Return [x, y] of the center of cell containing provided text 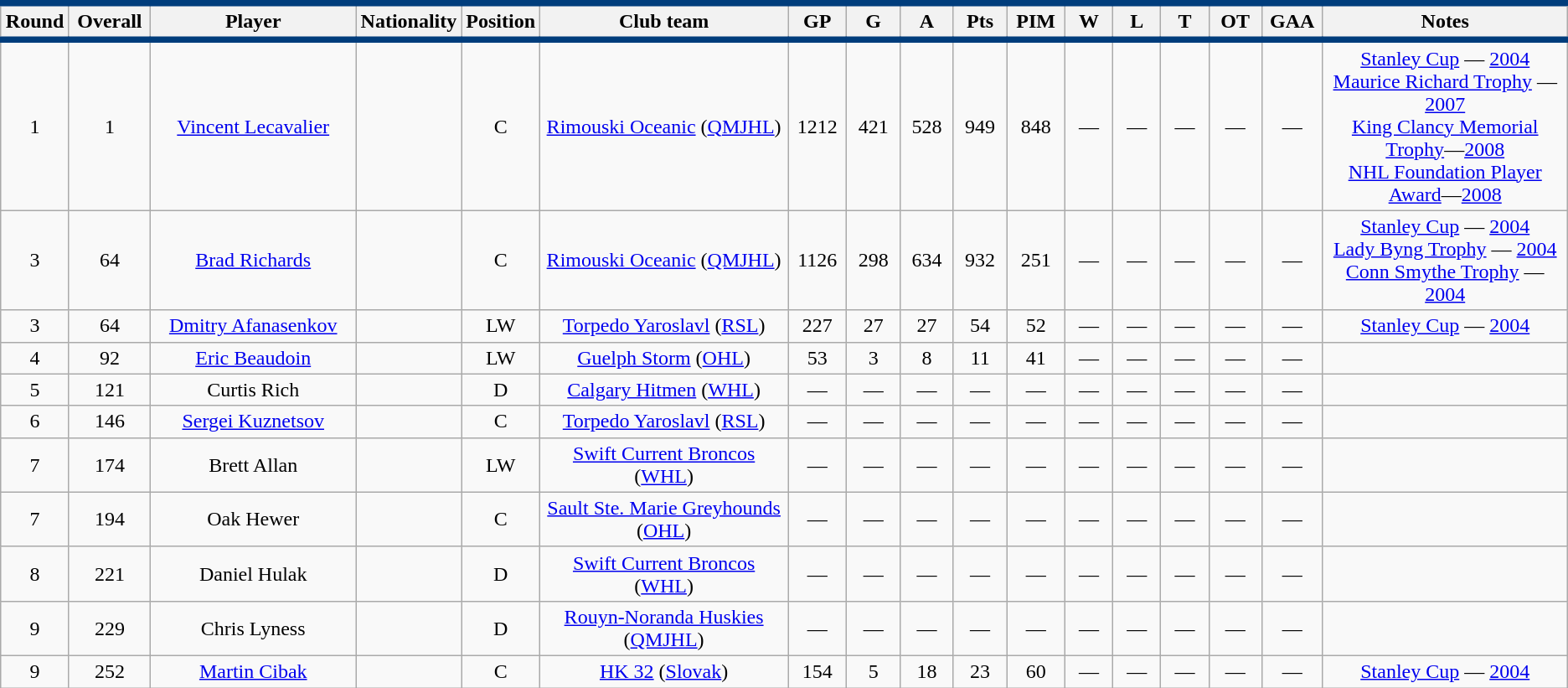
421 [874, 126]
848 [1035, 126]
Vincent Lecavalier [253, 126]
Stanley Cup — 2004Maurice Richard Trophy — 2007King Clancy Memorial Trophy—2008NHL Foundation Player Award—2008 [1445, 126]
4 [35, 358]
Guelph Storm (OHL) [664, 358]
Chris Lyness [253, 629]
18 [927, 671]
A [927, 22]
Calgary Hitmen (WHL) [664, 390]
Notes [1445, 22]
GP [818, 22]
949 [980, 126]
194 [109, 520]
Oak Hewer [253, 520]
Brett Allan [253, 464]
Nationality [409, 22]
146 [109, 422]
L [1137, 22]
Brad Richards [253, 260]
41 [1035, 358]
6 [35, 422]
Club team [664, 22]
229 [109, 629]
Martin Cibak [253, 671]
Curtis Rich [253, 390]
52 [1035, 326]
23 [980, 671]
174 [109, 464]
1126 [818, 260]
PIM [1035, 22]
251 [1035, 260]
252 [109, 671]
634 [927, 260]
W [1089, 22]
Rouyn-Noranda Huskies (QMJHL) [664, 629]
Round [35, 22]
Sergei Kuznetsov [253, 422]
Daniel Hulak [253, 573]
Pts [980, 22]
154 [818, 671]
528 [927, 126]
932 [980, 260]
G [874, 22]
Player [253, 22]
Stanley Cup — 2004Lady Byng Trophy — 2004Conn Smythe Trophy — 2004 [1445, 260]
60 [1035, 671]
Position [501, 22]
227 [818, 326]
121 [109, 390]
GAA [1292, 22]
Eric Beaudoin [253, 358]
53 [818, 358]
92 [109, 358]
298 [874, 260]
Sault Ste. Marie Greyhounds (OHL) [664, 520]
221 [109, 573]
Overall [109, 22]
OT [1235, 22]
Dmitry Afanasenkov [253, 326]
11 [980, 358]
HK 32 (Slovak) [664, 671]
T [1184, 22]
1212 [818, 126]
54 [980, 326]
